Return the (X, Y) coordinate for the center point of the cell that contains the specified text.  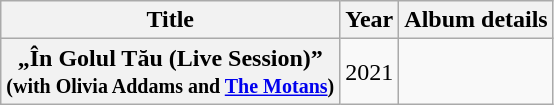
Album details (476, 20)
Title (170, 20)
„În Golul Tău (Live Session)”(with Olivia Addams and The Motans) (170, 72)
Year (370, 20)
2021 (370, 72)
